Detect which cell encompasses the target text, then output its (x, y) center coordinate. 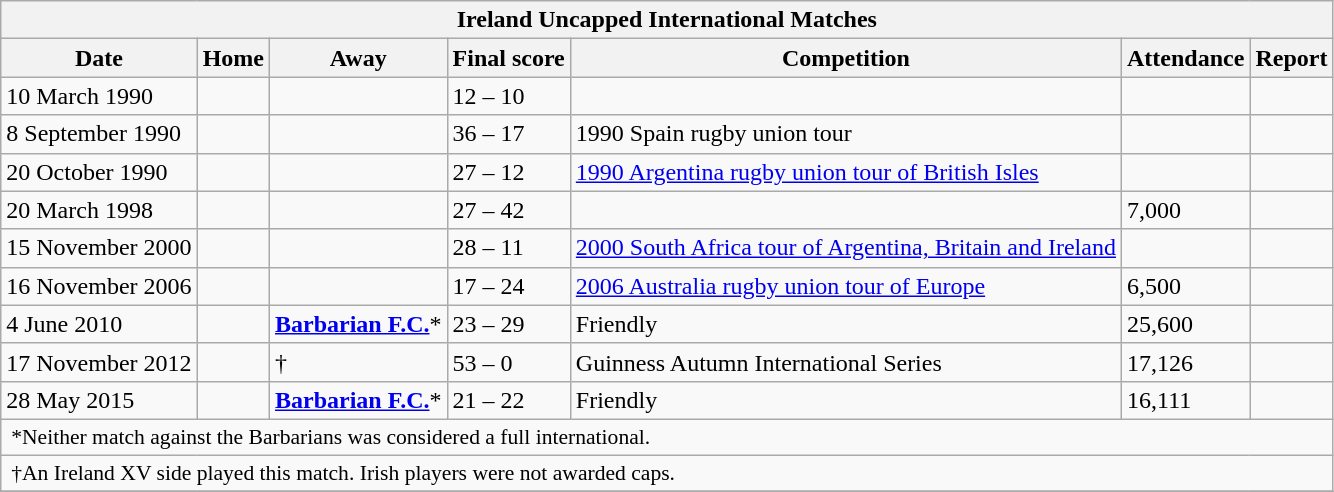
27 – 12 (508, 172)
17 November 2012 (99, 362)
16,111 (1185, 400)
2006 Australia rugby union tour of Europe (846, 286)
7,000 (1185, 210)
Final score (508, 58)
Attendance (1185, 58)
27 – 42 (508, 210)
Report (1292, 58)
Ireland Uncapped International Matches (667, 20)
*Neither match against the Barbarians was considered a full international. (667, 437)
2000 South Africa tour of Argentina, Britain and Ireland (846, 248)
4 June 2010 (99, 324)
Home (233, 58)
8 September 1990 (99, 134)
23 – 29 (508, 324)
12 – 10 (508, 96)
Date (99, 58)
17 – 24 (508, 286)
28 May 2015 (99, 400)
20 October 1990 (99, 172)
Competition (846, 58)
† (358, 362)
25,600 (1185, 324)
28 – 11 (508, 248)
†An Ireland XV side played this match. Irish players were not awarded caps. (667, 473)
21 – 22 (508, 400)
6,500 (1185, 286)
Away (358, 58)
1990 Argentina rugby union tour of British Isles (846, 172)
36 – 17 (508, 134)
Guinness Autumn International Series (846, 362)
10 March 1990 (99, 96)
53 – 0 (508, 362)
16 November 2006 (99, 286)
15 November 2000 (99, 248)
1990 Spain rugby union tour (846, 134)
17,126 (1185, 362)
20 March 1998 (99, 210)
